Return (x, y) of the center of cell containing provided text 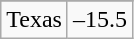
–15.5 (100, 20)
Texas (34, 20)
